Detect which cell encompasses the target text, then output its [X, Y] center coordinate. 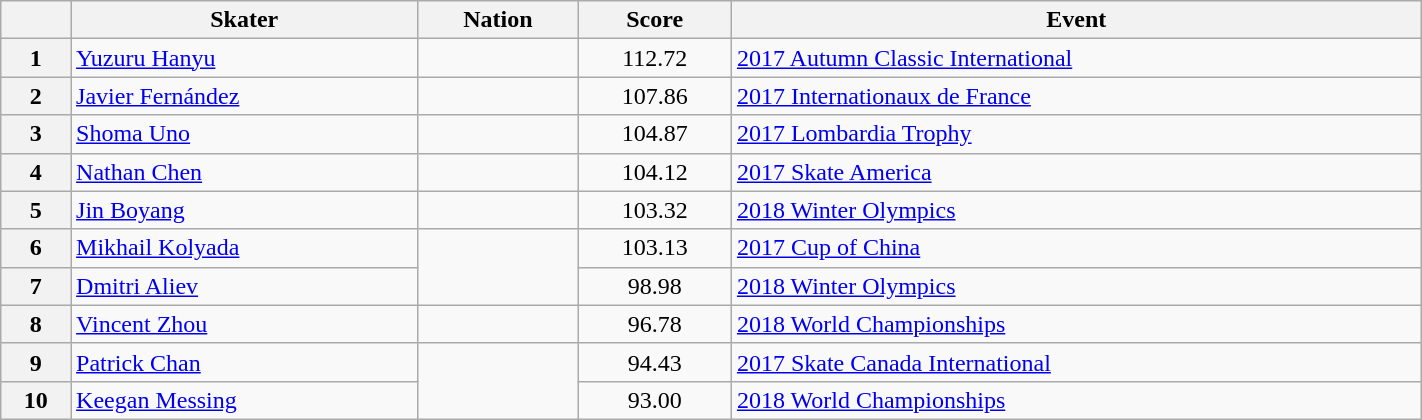
Keegan Messing [244, 400]
94.43 [654, 362]
Vincent Zhou [244, 324]
2 [36, 96]
Nathan Chen [244, 172]
7 [36, 286]
104.87 [654, 134]
93.00 [654, 400]
96.78 [654, 324]
3 [36, 134]
1 [36, 58]
Dmitri Aliev [244, 286]
Shoma Uno [244, 134]
103.13 [654, 248]
5 [36, 210]
2017 Cup of China [1076, 248]
Mikhail Kolyada [244, 248]
Score [654, 20]
6 [36, 248]
4 [36, 172]
2017 Autumn Classic International [1076, 58]
98.98 [654, 286]
9 [36, 362]
2017 Internationaux de France [1076, 96]
2017 Skate Canada International [1076, 362]
Event [1076, 20]
2017 Skate America [1076, 172]
103.32 [654, 210]
Yuzuru Hanyu [244, 58]
104.12 [654, 172]
Skater [244, 20]
107.86 [654, 96]
Jin Boyang [244, 210]
8 [36, 324]
2017 Lombardia Trophy [1076, 134]
Patrick Chan [244, 362]
10 [36, 400]
Javier Fernández [244, 96]
112.72 [654, 58]
Nation [498, 20]
